Return (x, y) of the center of cell containing provided text 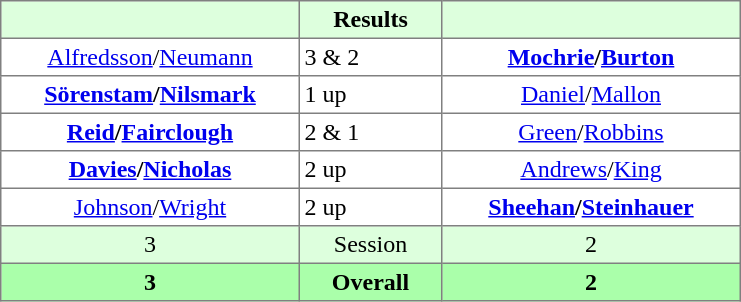
1 up (370, 95)
Johnson/Wright (150, 207)
Results (370, 20)
Davies/Nicholas (150, 170)
Session (370, 245)
3 & 2 (370, 57)
Sörenstam/Nilsmark (150, 95)
Reid/Fairclough (150, 132)
2 & 1 (370, 132)
Andrews/King (591, 170)
Daniel/Mallon (591, 95)
Overall (370, 282)
Sheehan/Steinhauer (591, 207)
Mochrie/Burton (591, 57)
Alfredsson/Neumann (150, 57)
Green/Robbins (591, 132)
